Search for the cell housing the specified text and yield its [x, y] center coordinate. 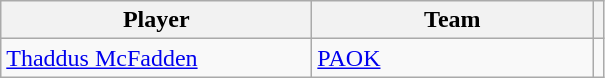
Thaddus McFadden [156, 58]
Team [452, 20]
PAOK [452, 58]
Player [156, 20]
